Provide the (X, Y) coordinate of the cell's center where the given text is located.  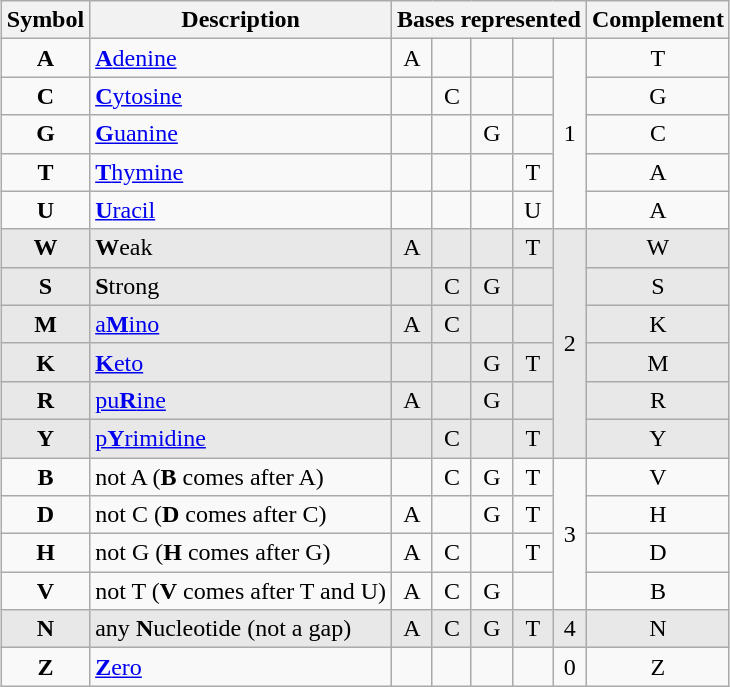
Symbol (45, 20)
Strong (241, 286)
Uracil (241, 210)
0 (570, 667)
puRine (241, 400)
1 (570, 134)
Zero (241, 667)
pYrimidine (241, 438)
not C (D comes after C) (241, 515)
not T (V comes after T and U) (241, 591)
2 (570, 343)
not A (B comes after A) (241, 477)
Complement (658, 20)
Weak (241, 248)
Cytosine (241, 96)
aMino (241, 324)
Thymine (241, 172)
Guanine (241, 134)
3 (570, 534)
Adenine (241, 58)
not G (H comes after G) (241, 553)
any Nucleotide (not a gap) (241, 629)
Description (241, 20)
Bases represented (490, 20)
Keto (241, 362)
4 (570, 629)
